Determine the [X, Y] coordinate at the center of the cell enclosing the given text.  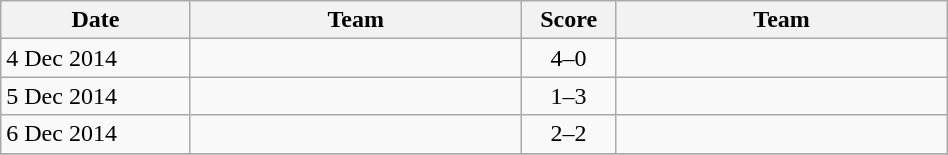
1–3 [568, 96]
5 Dec 2014 [96, 96]
6 Dec 2014 [96, 134]
4 Dec 2014 [96, 58]
2–2 [568, 134]
Score [568, 20]
4–0 [568, 58]
Date [96, 20]
